From the cell containing the given text, extract its center point as [X, Y] coordinate. 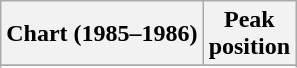
Peak position [249, 34]
Chart (1985–1986) [102, 34]
